Provide the (X, Y) coordinate of the cell's center where the given text is located.  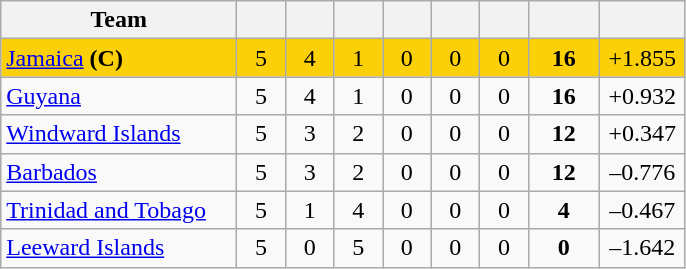
–0.467 (642, 210)
Guyana (119, 96)
+1.855 (642, 58)
+0.347 (642, 134)
Team (119, 20)
Trinidad and Tobago (119, 210)
–1.642 (642, 248)
Jamaica (C) (119, 58)
Windward Islands (119, 134)
+0.932 (642, 96)
Leeward Islands (119, 248)
Barbados (119, 172)
–0.776 (642, 172)
